Determine the [x, y] coordinate at the center of the cell enclosing the given text.  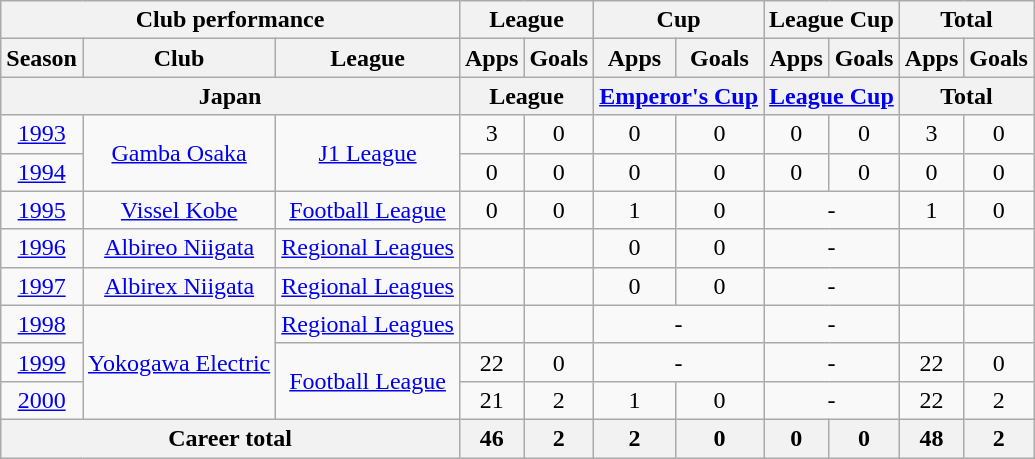
46 [491, 438]
J1 League [368, 153]
Club performance [230, 20]
21 [491, 400]
1994 [42, 172]
1999 [42, 362]
Albirex Niigata [178, 286]
48 [931, 438]
Vissel Kobe [178, 210]
Club [178, 58]
1993 [42, 134]
Emperor's Cup [679, 96]
1996 [42, 248]
Yokogawa Electric [178, 362]
Albireo Niigata [178, 248]
2000 [42, 400]
1998 [42, 324]
Japan [230, 96]
Gamba Osaka [178, 153]
Cup [679, 20]
1997 [42, 286]
Season [42, 58]
1995 [42, 210]
Career total [230, 438]
